Return [X, Y] of the center of cell containing provided text 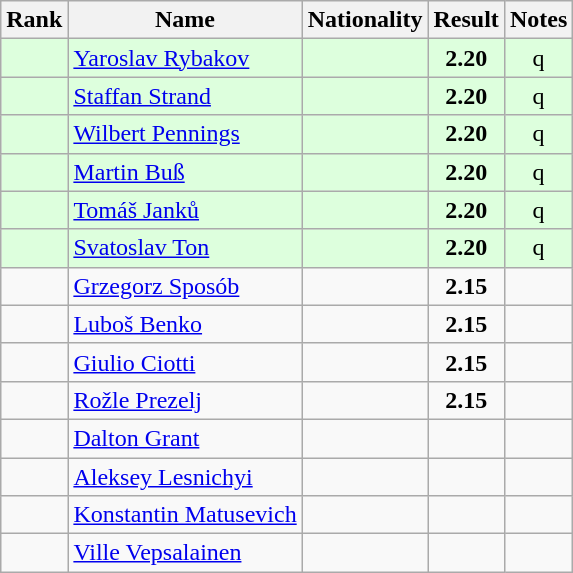
Giulio Ciotti [185, 362]
Konstantin Matusevich [185, 515]
Aleksey Lesnichyi [185, 477]
Luboš Benko [185, 324]
Rank [34, 20]
Yaroslav Rybakov [185, 58]
Grzegorz Sposób [185, 286]
Result [466, 20]
Nationality [365, 20]
Rožle Prezelj [185, 400]
Notes [538, 20]
Staffan Strand [185, 96]
Dalton Grant [185, 438]
Tomáš Janků [185, 210]
Wilbert Pennings [185, 134]
Ville Vepsalainen [185, 553]
Svatoslav Ton [185, 248]
Name [185, 20]
Martin Buß [185, 172]
